Detect which cell encompasses the target text, then output its [x, y] center coordinate. 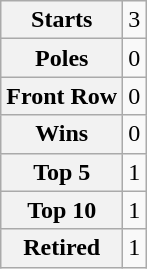
Front Row [62, 96]
Top 10 [62, 210]
3 [134, 20]
Top 5 [62, 172]
Retired [62, 248]
Starts [62, 20]
Poles [62, 58]
Wins [62, 134]
